Return the (x, y) coordinate for the center point of the cell that contains the specified text.  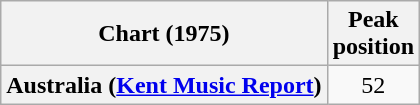
52 (373, 85)
Chart (1975) (164, 34)
Australia (Kent Music Report) (164, 85)
Peakposition (373, 34)
